Pinpoint the cell where the given text exists, returning its [X, Y] midpoint coordinate. 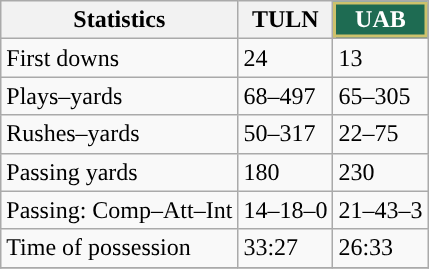
Time of possession [120, 248]
180 [286, 172]
Passing: Comp–Att–Int [120, 210]
14–18–0 [286, 210]
Statistics [120, 20]
230 [380, 172]
UAB [380, 20]
First downs [120, 58]
33:27 [286, 248]
Rushes–yards [120, 134]
13 [380, 58]
68–497 [286, 96]
TULN [286, 20]
50–317 [286, 134]
21–43–3 [380, 210]
65–305 [380, 96]
24 [286, 58]
26:33 [380, 248]
Passing yards [120, 172]
Plays–yards [120, 96]
22–75 [380, 134]
